Extract the (x, y) coordinate from the center of the cell holding the provided text.  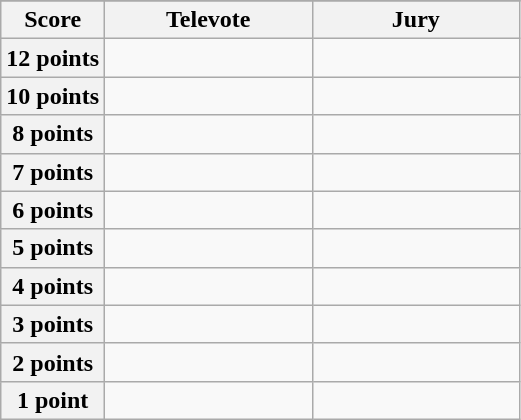
5 points (53, 248)
1 point (53, 400)
10 points (53, 96)
Score (53, 20)
3 points (53, 324)
7 points (53, 172)
4 points (53, 286)
8 points (53, 134)
6 points (53, 210)
12 points (53, 58)
Jury (416, 20)
2 points (53, 362)
Televote (209, 20)
